Scan for the cell matching the given text and deliver its (x, y) coordinate at center. 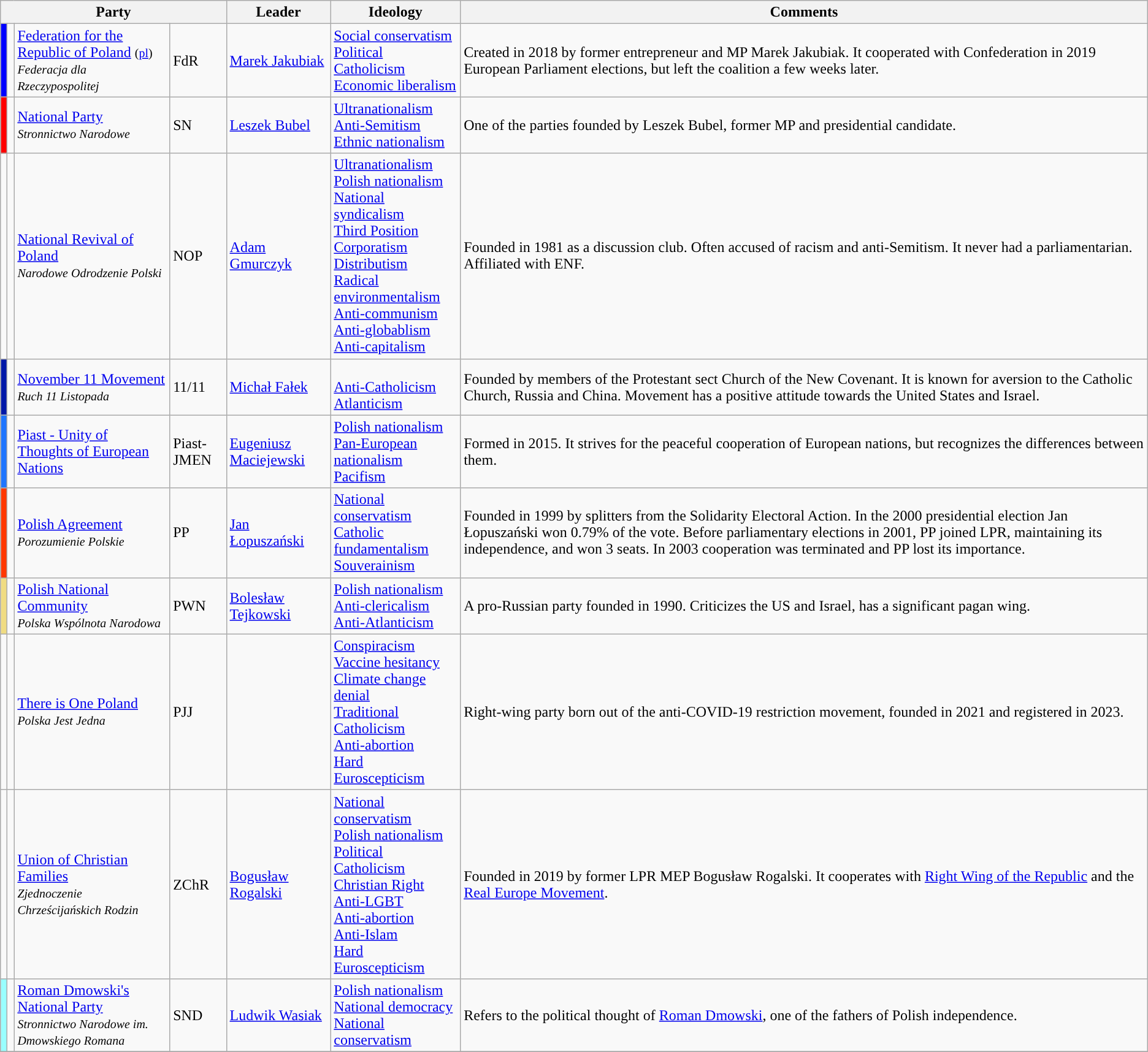
There is One PolandPolska Jest Jedna (92, 712)
SND (198, 1015)
Eugeniusz Maciejewski (278, 451)
Party (113, 12)
FdR (198, 60)
Michał Fałek (278, 387)
PP (198, 533)
Federation for the Republic of Poland (pl)Federacja dla Rzeczypospolitej (92, 60)
Roman Dmowski's National PartyStronnictwo Narodowe im. Dmowskiego Romana (92, 1015)
PWN (198, 606)
Union of Christian FamiliesZjednoczenie Chrześcijańskich Rodzin (92, 884)
National conservatismCatholic fundamentalismSouverainism (396, 533)
One of the parties founded by Leszek Bubel, former MP and presidential candidate. (805, 125)
Formed in 2015. It strives for the peaceful cooperation of European nations, but recognizes the differences between them. (805, 451)
Polish AgreementPorozumienie Polskie (92, 533)
Leszek Bubel (278, 125)
November 11 MovementRuch 11 Listopada (92, 387)
PJJ (198, 712)
Ideology (396, 12)
ConspiracismVaccine hesitancyClimate change denialTraditional CatholicismAnti-abortionHard Euroscepticism (396, 712)
Marek Jakubiak (278, 60)
Jan Łopuszański (278, 533)
Piast-JMEN (198, 451)
NOP (198, 256)
Polish National CommunityPolska Wspólnota Narodowa (92, 606)
Bogusław Rogalski (278, 884)
Bolesław Tejkowski (278, 606)
National PartyStronnictwo Narodowe (92, 125)
National Revival of PolandNarodowe Odrodzenie Polski (92, 256)
11/11 (198, 387)
Polish nationalismPan-European nationalismPacifism (396, 451)
ZChR (198, 884)
Ludwik Wasiak (278, 1015)
Anti-CatholicismAtlanticism (396, 387)
A pro-Russian party founded in 1990. Criticizes the US and Israel, has a significant pagan wing. (805, 606)
UltranationalismAnti-SemitismEthnic nationalism (396, 125)
Adam Gmurczyk (278, 256)
Leader (278, 12)
Polish nationalismNational democracyNational conservatism (396, 1015)
Refers to the political thought of Roman Dmowski, one of the fathers of Polish independence. (805, 1015)
National conservatismPolish nationalismPolitical CatholicismChristian RightAnti-LGBTAnti-abortionAnti-IslamHard Euroscepticism (396, 884)
Founded in 1981 as a discussion club. Often accused of racism and anti-Semitism. It never had a parliamentarian. Affiliated with ENF. (805, 256)
Polish nationalismAnti-clericalismAnti-Atlanticism (396, 606)
Founded in 2019 by former LPR MEP Bogusław Rogalski. It cooperates with Right Wing of the Republic and the Real Europe Movement. (805, 884)
Right-wing party born out of the anti-COVID-19 restriction movement, founded in 2021 and registered in 2023. (805, 712)
Piast - Unity of Thoughts of European Nations (92, 451)
SN (198, 125)
Comments (805, 12)
Social conservatismPolitical CatholicismEconomic liberalism (396, 60)
